Output the [X, Y] coordinate of the center of the cell containing the given text.  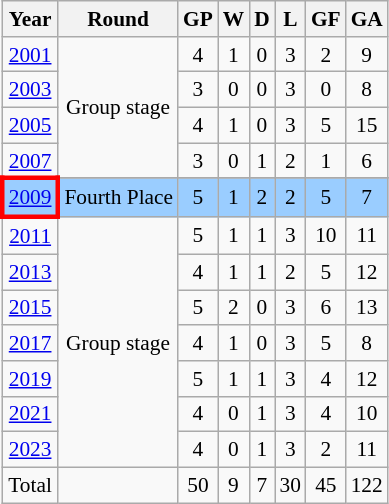
D [262, 19]
2021 [30, 414]
Year [30, 19]
2013 [30, 272]
2005 [30, 126]
2017 [30, 343]
2009 [30, 198]
2011 [30, 236]
2003 [30, 90]
2001 [30, 55]
15 [367, 126]
13 [367, 308]
Total [30, 485]
GF [326, 19]
2023 [30, 450]
GA [367, 19]
45 [326, 485]
2019 [30, 379]
Fourth Place [118, 198]
2007 [30, 161]
30 [290, 485]
Round [118, 19]
GP [198, 19]
122 [367, 485]
50 [198, 485]
2015 [30, 308]
L [290, 19]
W [234, 19]
